Scan for the cell matching the given text and deliver its [X, Y] coordinate at center. 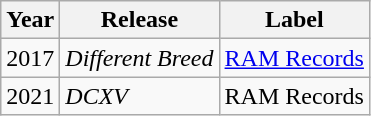
Label [294, 20]
2021 [30, 96]
2017 [30, 58]
Different Breed [140, 58]
DCXV [140, 96]
Year [30, 20]
Release [140, 20]
